Return the [x, y] coordinate for the center point of the cell that contains the specified text.  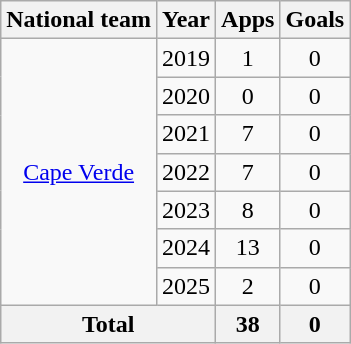
Goals [315, 20]
2025 [186, 286]
38 [248, 324]
2021 [186, 134]
13 [248, 248]
8 [248, 210]
1 [248, 58]
2022 [186, 172]
Cape Verde [79, 172]
National team [79, 20]
2024 [186, 248]
2 [248, 286]
Apps [248, 20]
2020 [186, 96]
Total [108, 324]
Year [186, 20]
2019 [186, 58]
2023 [186, 210]
